Find where the given text appears and provide that cell's center as [x, y] coordinate. 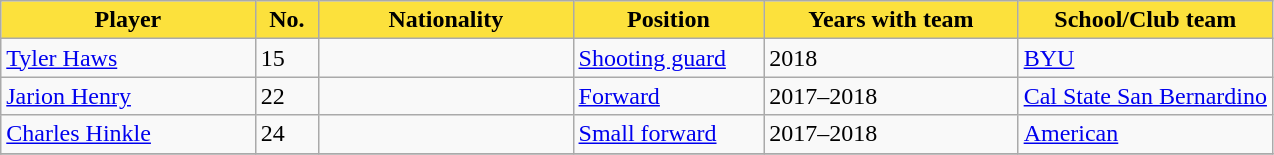
Forward [668, 96]
School/Club team [1145, 20]
Small forward [668, 134]
22 [287, 96]
2018 [891, 58]
24 [287, 134]
Years with team [891, 20]
No. [287, 20]
BYU [1145, 58]
Nationality [446, 20]
Cal State San Bernardino [1145, 96]
Tyler Haws [128, 58]
15 [287, 58]
Jarion Henry [128, 96]
Player [128, 20]
Shooting guard [668, 58]
American [1145, 134]
Position [668, 20]
Charles Hinkle [128, 134]
